Detect which cell encompasses the target text, then output its [x, y] center coordinate. 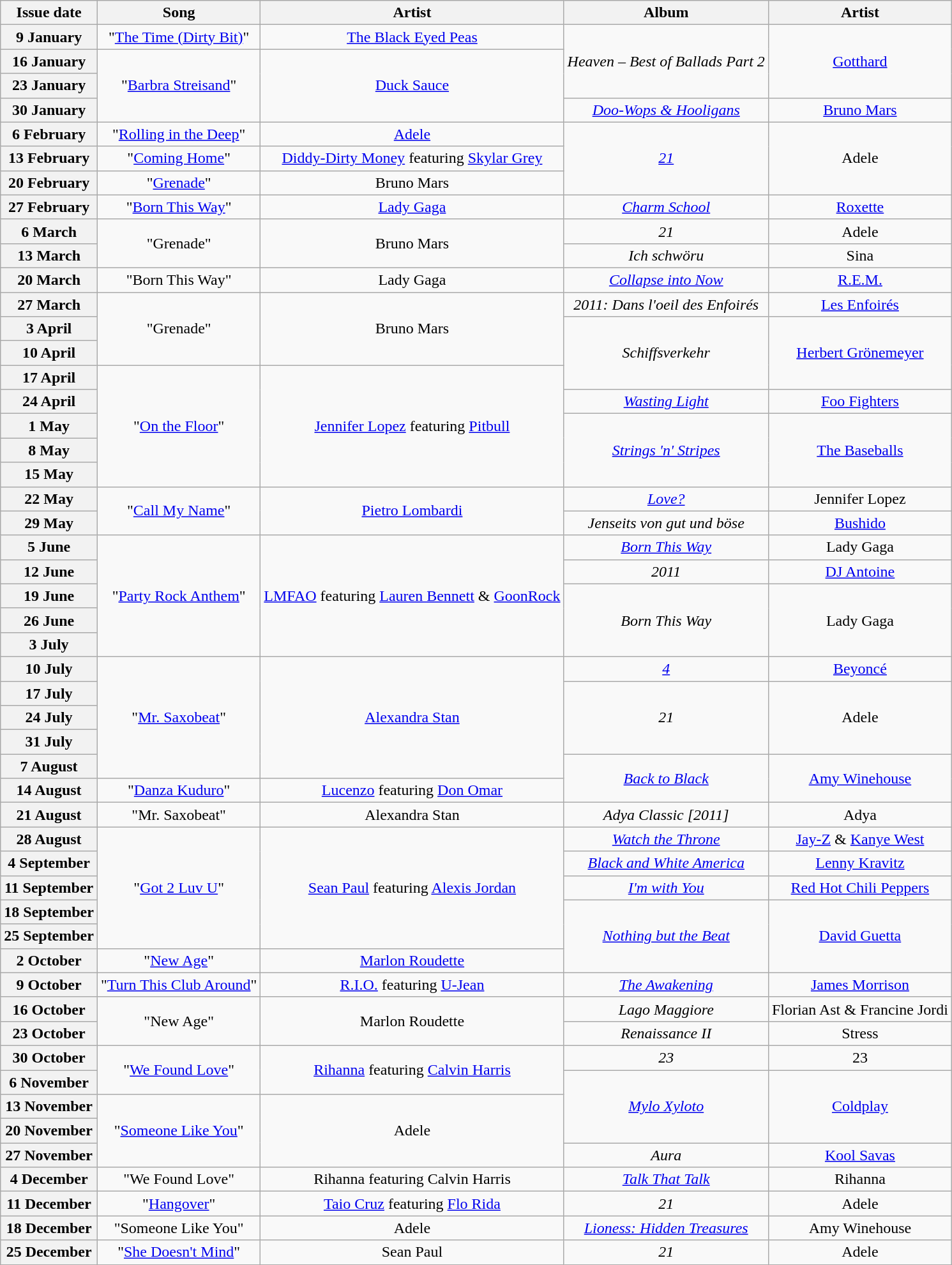
Adya [859, 815]
27 February [49, 207]
3 July [49, 644]
Schiffsverkehr [666, 353]
11 September [49, 888]
8 May [49, 450]
Heaven – Best of Ballads Part 2 [666, 61]
"She Doesn't Mind" [179, 1252]
26 June [49, 620]
Lioness: Hidden Treasures [666, 1228]
12 June [49, 572]
Album [666, 13]
10 July [49, 669]
Lenny Kravitz [859, 863]
30 January [49, 110]
13 March [49, 255]
Jennifer Lopez featuring Pitbull [412, 426]
Herbert Grönemeyer [859, 353]
Bushido [859, 523]
21 August [49, 815]
Mylo Xyloto [666, 1107]
"Barbra Streisand" [179, 86]
Wasting Light [666, 402]
15 May [49, 474]
Adya Classic [2011] [666, 815]
Sean Paul [412, 1252]
9 January [49, 37]
Gotthard [859, 61]
4 [666, 669]
Nothing but the Beat [666, 936]
DJ Antoine [859, 572]
9 October [49, 985]
25 December [49, 1252]
Love? [666, 499]
10 April [49, 353]
14 August [49, 791]
2011 [666, 572]
13 February [49, 158]
Black and White America [666, 863]
17 July [49, 693]
Aura [666, 1155]
23 October [49, 1033]
Collapse into Now [666, 280]
R.E.M. [859, 280]
Red Hot Chili Peppers [859, 888]
22 May [49, 499]
Duck Sauce [412, 86]
Kool Savas [859, 1155]
4 December [49, 1179]
"Party Rock Anthem" [179, 596]
"Coming Home" [179, 158]
David Guetta [859, 936]
LMFAO featuring Lauren Bennett & GoonRock [412, 596]
Renaissance II [666, 1033]
24 April [49, 402]
"Call My Name" [179, 511]
Charm School [666, 207]
20 November [49, 1131]
Doo-Wops & Hooligans [666, 110]
Back to Black [666, 778]
Beyoncé [859, 669]
Stress [859, 1033]
Florian Ast & Francine Jordi [859, 1009]
"Hangover" [179, 1204]
3 April [49, 329]
16 January [49, 61]
Foo Fighters [859, 402]
7 August [49, 766]
2011: Dans l'oeil des Enfoirés [666, 305]
Lucenzo featuring Don Omar [412, 791]
18 December [49, 1228]
17 April [49, 377]
The Baseballs [859, 450]
"Got 2 Luv U" [179, 888]
27 March [49, 305]
25 September [49, 936]
Jay-Z & Kanye West [859, 839]
Coldplay [859, 1107]
"Rolling in the Deep" [179, 134]
20 February [49, 183]
6 March [49, 231]
28 August [49, 839]
13 November [49, 1107]
Sean Paul featuring Alexis Jordan [412, 888]
19 June [49, 596]
Pietro Lombardi [412, 511]
18 September [49, 912]
"The Time (Dirty Bit)" [179, 37]
Ich schwöru [666, 255]
2 October [49, 960]
Lago Maggiore [666, 1009]
24 July [49, 718]
The Awakening [666, 985]
The Black Eyed Peas [412, 37]
6 February [49, 134]
Sina [859, 255]
4 September [49, 863]
27 November [49, 1155]
Watch the Throne [666, 839]
James Morrison [859, 985]
11 December [49, 1204]
20 March [49, 280]
6 November [49, 1082]
Strings 'n' Stripes [666, 450]
Diddy-Dirty Money featuring Skylar Grey [412, 158]
Jenseits von gut und böse [666, 523]
30 October [49, 1057]
31 July [49, 742]
I'm with You [666, 888]
R.I.O. featuring U-Jean [412, 985]
"Danza Kuduro" [179, 791]
5 June [49, 547]
23 January [49, 86]
Jennifer Lopez [859, 499]
29 May [49, 523]
Roxette [859, 207]
Song [179, 13]
1 May [49, 426]
Issue date [49, 13]
Les Enfoirés [859, 305]
16 October [49, 1009]
"Turn This Club Around" [179, 985]
Talk That Talk [666, 1179]
"On the Floor" [179, 426]
Taio Cruz featuring Flo Rida [412, 1204]
Rihanna [859, 1179]
